Extract the [X, Y] coordinate from the center of the cell holding the provided text.  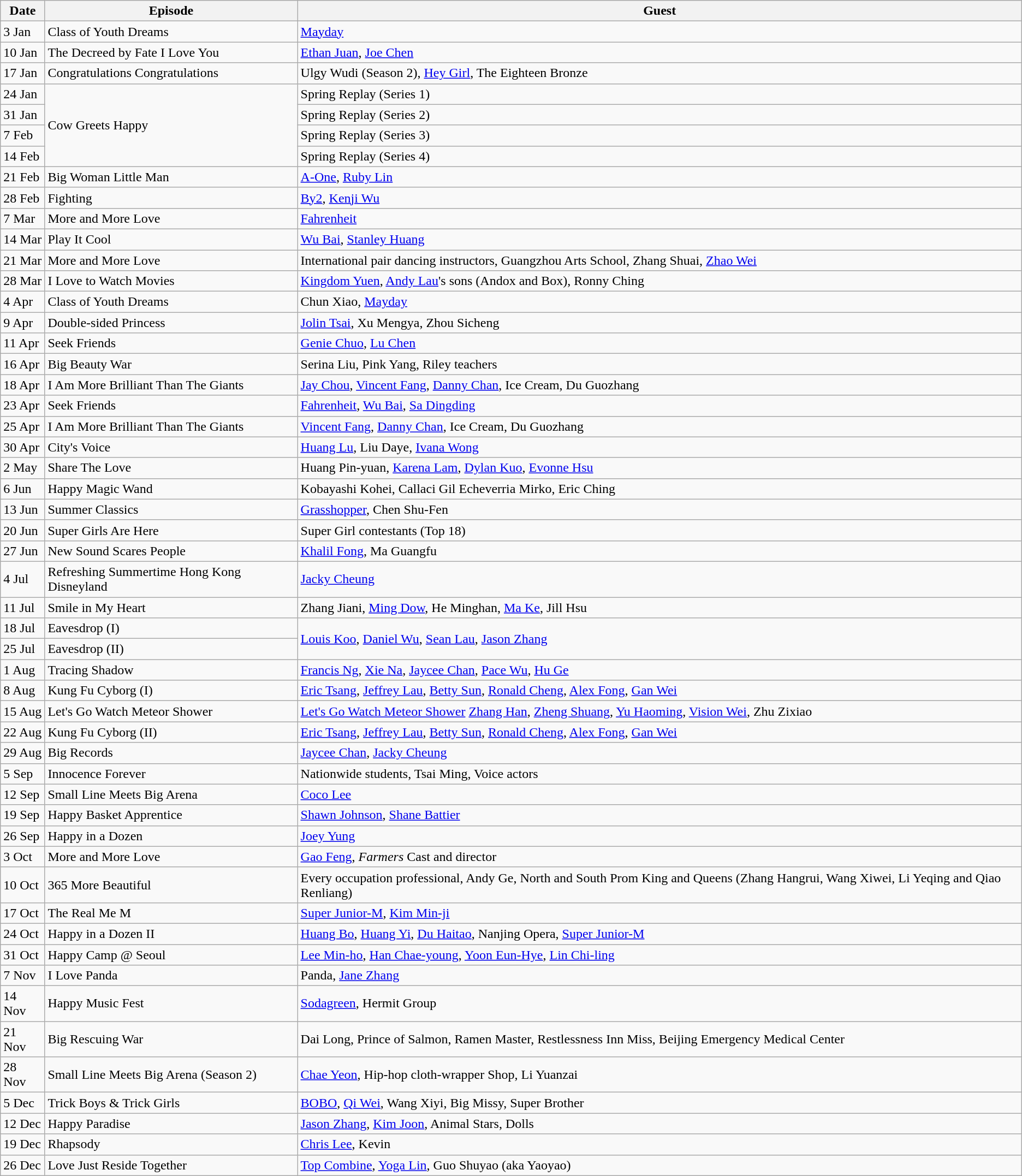
Fahrenheit [659, 218]
11 Apr [23, 343]
21 Feb [23, 177]
8 Aug [23, 691]
7 Mar [23, 218]
Chun Xiao, Mayday [659, 302]
Love Just Reside Together [171, 1165]
Chae Yeon, Hip-hop cloth-wrapper Shop, Li Yuanzai [659, 1074]
1 Aug [23, 670]
2 May [23, 468]
Refreshing Summertime Hong Kong Disneyland [171, 579]
Vincent Fang, Danny Chan, Ice Cream, Du Guozhang [659, 426]
Ethan Juan, Joe Chen [659, 52]
5 Sep [23, 774]
7 Feb [23, 135]
Let's Go Watch Meteor Shower [171, 711]
Big Beauty War [171, 364]
Coco Lee [659, 794]
Kobayashi Kohei, Callaci Gil Echeverria Mirko, Eric Ching [659, 489]
Super Girls Are Here [171, 530]
Play It Cool [171, 239]
International pair dancing instructors, Guangzhou Arts School, Zhang Shuai, Zhao Wei [659, 260]
27 Jun [23, 551]
Jay Chou, Vincent Fang, Danny Chan, Ice Cream, Du Guozhang [659, 385]
28 Mar [23, 281]
Spring Replay (Series 3) [659, 135]
26 Dec [23, 1165]
6 Jun [23, 489]
Trick Boys & Trick Girls [171, 1103]
Happy Basket Apprentice [171, 815]
Huang Pin-yuan, Karena Lam, Dylan Kuo, Evonne Hsu [659, 468]
22 Aug [23, 732]
Eavesdrop (II) [171, 649]
Jason Zhang, Kim Joon, Animal Stars, Dolls [659, 1124]
Smile in My Heart [171, 608]
20 Jun [23, 530]
Double-sided Princess [171, 323]
Fahrenheit, Wu Bai, Sa Dingding [659, 406]
Genie Chuo, Lu Chen [659, 343]
Guest [659, 11]
Mayday [659, 32]
Big Woman Little Man [171, 177]
17 Oct [23, 913]
Happy in a Dozen [171, 836]
By2, Kenji Wu [659, 198]
14 Feb [23, 156]
9 Apr [23, 323]
Kung Fu Cyborg (II) [171, 732]
Shawn Johnson, Shane Battier [659, 815]
18 Jul [23, 628]
19 Sep [23, 815]
Wu Bai, Stanley Huang [659, 239]
Cow Greets Happy [171, 125]
Jacky Cheung [659, 579]
Spring Replay (Series 4) [659, 156]
Dai Long, Prince of Salmon, Ramen Master, Restlessness Inn Miss, Beijing Emergency Medical Center [659, 1040]
Share The Love [171, 468]
A-One, Ruby Lin [659, 177]
Kingdom Yuen, Andy Lau's sons (Andox and Box), Ronny Ching [659, 281]
7 Nov [23, 976]
16 Apr [23, 364]
14 Nov [23, 1003]
Let's Go Watch Meteor Shower Zhang Han, Zheng Shuang, Yu Haoming, Vision Wei, Zhu Zixiao [659, 711]
Every occupation professional, Andy Ge, North and South Prom King and Queens (Zhang Hangrui, Wang Xiwei, Li Yeqing and Qiao Renliang) [659, 884]
4 Apr [23, 302]
Huang Bo, Huang Yi, Du Haitao, Nanjing Opera, Super Junior-M [659, 934]
Sodagreen, Hermit Group [659, 1003]
29 Aug [23, 753]
Episode [171, 11]
Joey Yung [659, 836]
The Decreed by Fate I Love You [171, 52]
BOBO, Qi Wei, Wang Xiyi, Big Missy, Super Brother [659, 1103]
31 Jan [23, 115]
Super Girl contestants (Top 18) [659, 530]
Summer Classics [171, 509]
Happy Camp @ Seoul [171, 955]
Tracing Shadow [171, 670]
Congratulations Congratulations [171, 73]
Gao Feng, Farmers Cast and director [659, 857]
Big Rescuing War [171, 1040]
14 Mar [23, 239]
23 Apr [23, 406]
New Sound Scares People [171, 551]
26 Sep [23, 836]
25 Apr [23, 426]
Kung Fu Cyborg (I) [171, 691]
Rhapsody [171, 1144]
Small Line Meets Big Arena (Season 2) [171, 1074]
Louis Koo, Daniel Wu, Sean Lau, Jason Zhang [659, 639]
Innocence Forever [171, 774]
12 Dec [23, 1124]
I Love to Watch Movies [171, 281]
28 Nov [23, 1074]
I Love Panda [171, 976]
Happy in a Dozen II [171, 934]
Francis Ng, Xie Na, Jaycee Chan, Pace Wu, Hu Ge [659, 670]
Spring Replay (Series 2) [659, 115]
13 Jun [23, 509]
Lee Min-ho, Han Chae-young, Yoon Eun-Hye, Lin Chi-ling [659, 955]
Fighting [171, 198]
3 Oct [23, 857]
Zhang Jiani, Ming Dow, He Minghan, Ma Ke, Jill Hsu [659, 608]
24 Oct [23, 934]
Khalil Fong, Ma Guangfu [659, 551]
Ulgy Wudi (Season 2), Hey Girl, The Eighteen Bronze [659, 73]
Serina Liu, Pink Yang, Riley teachers [659, 364]
Happy Magic Wand [171, 489]
Super Junior-M, Kim Min-ji [659, 913]
25 Jul [23, 649]
19 Dec [23, 1144]
18 Apr [23, 385]
10 Jan [23, 52]
Jaycee Chan, Jacky Cheung [659, 753]
12 Sep [23, 794]
Happy Music Fest [171, 1003]
Big Records [171, 753]
Panda, Jane Zhang [659, 976]
Date [23, 11]
11 Jul [23, 608]
Huang Lu, Liu Daye, Ivana Wong [659, 447]
Chris Lee, Kevin [659, 1144]
Small Line Meets Big Arena [171, 794]
24 Jan [23, 94]
21 Mar [23, 260]
10 Oct [23, 884]
Grasshopper, Chen Shu-Fen [659, 509]
30 Apr [23, 447]
365 More Beautiful [171, 884]
31 Oct [23, 955]
Eavesdrop (I) [171, 628]
Jolin Tsai, Xu Mengya, Zhou Sicheng [659, 323]
21 Nov [23, 1040]
28 Feb [23, 198]
The Real Me M [171, 913]
15 Aug [23, 711]
17 Jan [23, 73]
4 Jul [23, 579]
Nationwide students, Tsai Ming, Voice actors [659, 774]
City's Voice [171, 447]
Spring Replay (Series 1) [659, 94]
5 Dec [23, 1103]
Top Combine, Yoga Lin, Guo Shuyao (aka Yaoyao) [659, 1165]
3 Jan [23, 32]
Happy Paradise [171, 1124]
